Locate the cell with the specified text and output its (X, Y) center coordinate. 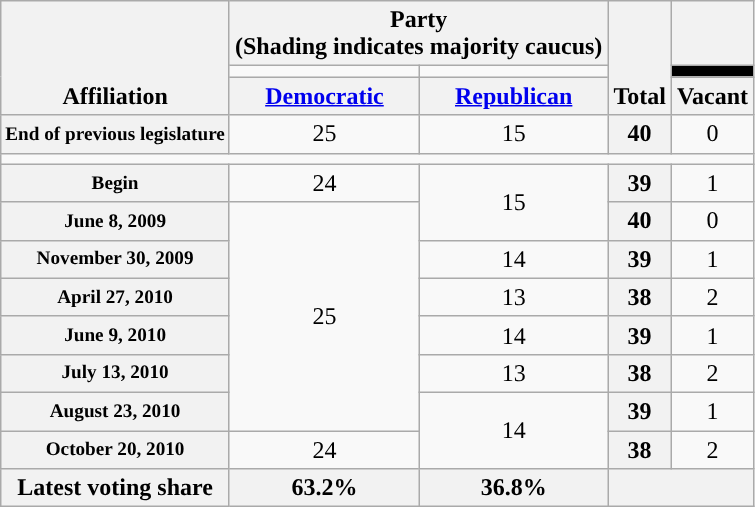
Party (Shading indicates majority caucus) (418, 34)
Affiliation (116, 58)
63.2% (324, 488)
36.8% (514, 488)
July 13, 2010 (116, 373)
April 27, 2010 (116, 297)
End of previous legislature (116, 134)
August 23, 2010 (116, 411)
November 30, 2009 (116, 259)
Total (640, 58)
October 20, 2010 (116, 449)
Vacant (712, 96)
Latest voting share (116, 488)
Republican (514, 96)
June 9, 2010 (116, 335)
Begin (116, 183)
June 8, 2009 (116, 221)
Democratic (324, 96)
